Locate the cell with the specified text and output its (x, y) center coordinate. 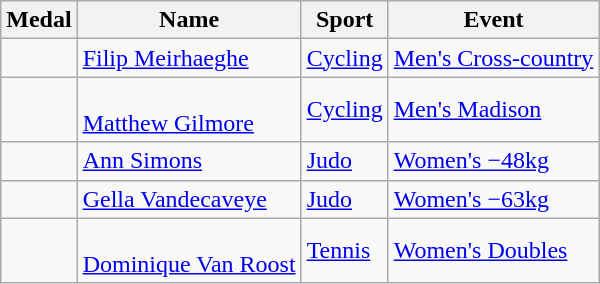
Men's Madison (494, 110)
Gella Vandecaveye (189, 199)
Ann Simons (189, 161)
Sport (344, 20)
Women's Doubles (494, 250)
Dominique Van Roost (189, 250)
Filip Meirhaeghe (189, 58)
Tennis (344, 250)
Event (494, 20)
Medal (39, 20)
Women's −48kg (494, 161)
Matthew Gilmore (189, 110)
Men's Cross-country (494, 58)
Name (189, 20)
Women's −63kg (494, 199)
